Determine the [x, y] coordinate at the center of the cell enclosing the given text.  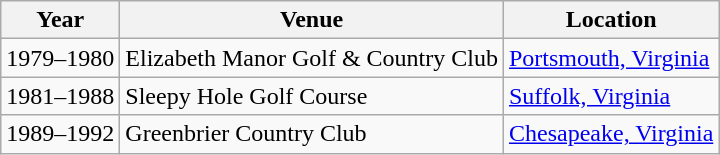
Greenbrier Country Club [312, 134]
Elizabeth Manor Golf & Country Club [312, 58]
1989–1992 [60, 134]
Location [610, 20]
Suffolk, Virginia [610, 96]
Sleepy Hole Golf Course [312, 96]
Portsmouth, Virginia [610, 58]
1981–1988 [60, 96]
1979–1980 [60, 58]
Chesapeake, Virginia [610, 134]
Year [60, 20]
Venue [312, 20]
